From the cell containing the given text, extract its center point as (X, Y) coordinate. 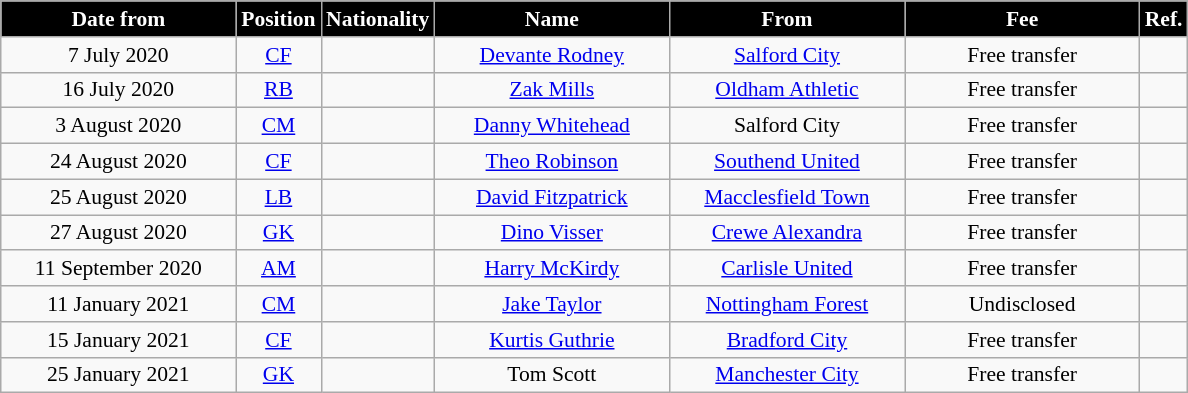
25 August 2020 (118, 197)
15 January 2021 (118, 340)
Kurtis Guthrie (552, 340)
Undisclosed (1022, 304)
24 August 2020 (118, 162)
7 July 2020 (118, 55)
Danny Whitehead (552, 126)
Bradford City (786, 340)
Date from (118, 19)
LB (278, 197)
Crewe Alexandra (786, 233)
Ref. (1164, 19)
AM (278, 269)
Jake Taylor (552, 304)
Devante Rodney (552, 55)
From (786, 19)
16 July 2020 (118, 90)
Theo Robinson (552, 162)
25 January 2021 (118, 375)
David Fitzpatrick (552, 197)
27 August 2020 (118, 233)
Fee (1022, 19)
Dino Visser (552, 233)
Position (278, 19)
11 September 2020 (118, 269)
Carlisle United (786, 269)
Nationality (378, 19)
RB (278, 90)
3 August 2020 (118, 126)
Zak Mills (552, 90)
Manchester City (786, 375)
Southend United (786, 162)
11 January 2021 (118, 304)
Oldham Athletic (786, 90)
Harry McKirdy (552, 269)
Name (552, 19)
Nottingham Forest (786, 304)
Tom Scott (552, 375)
Macclesfield Town (786, 197)
